From the cell containing the given text, extract its center point as (x, y) coordinate. 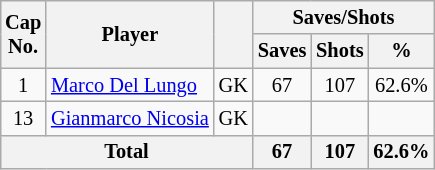
13 (23, 118)
CapNo. (23, 34)
1 (23, 85)
Marco Del Lungo (130, 85)
Saves (282, 51)
Total (126, 152)
Gianmarco Nicosia (130, 118)
Saves/Shots (344, 17)
Shots (340, 51)
% (401, 51)
Player (130, 34)
